For the text-containing cell, return its midpoint in [x, y] coordinate format. 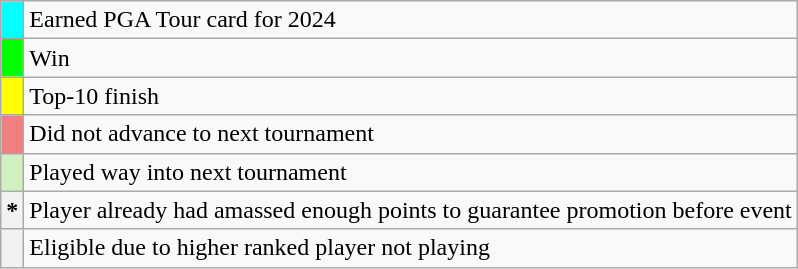
Player already had amassed enough points to guarantee promotion before event [410, 210]
* [12, 210]
Win [410, 58]
Top-10 finish [410, 96]
Played way into next tournament [410, 172]
Eligible due to higher ranked player not playing [410, 248]
Earned PGA Tour card for 2024 [410, 20]
Did not advance to next tournament [410, 134]
